Identify which cell holds the provided text, then report its [X, Y] central coordinate. 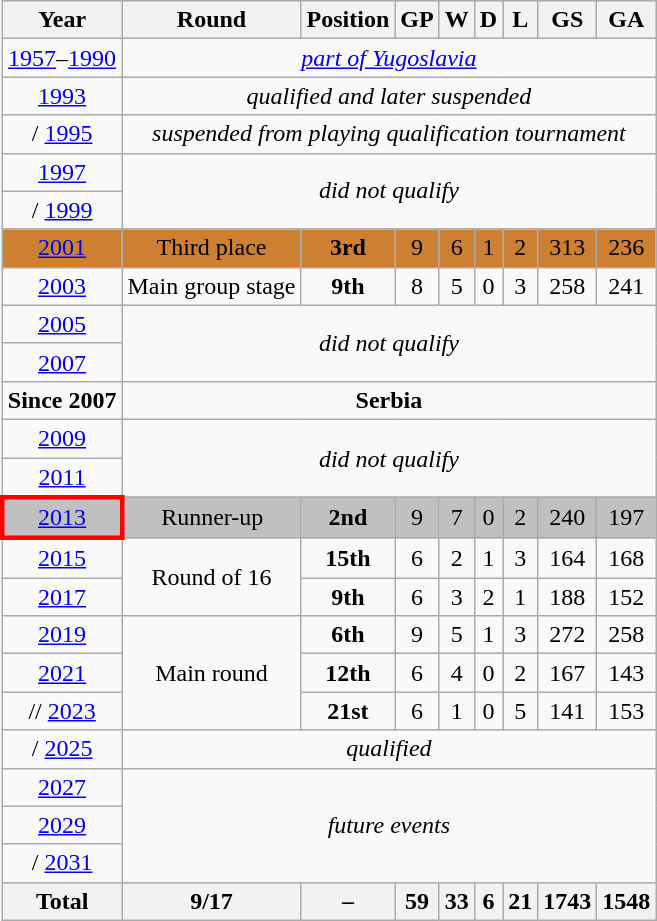
2001 [62, 248]
Round [212, 20]
1957–1990 [62, 58]
Since 2007 [62, 400]
2021 [62, 673]
59 [417, 901]
Year [62, 20]
future events [389, 825]
188 [568, 597]
12th [348, 673]
2009 [62, 438]
qualified [389, 749]
GA [626, 20]
// 2023 [62, 711]
Serbia [389, 400]
/ 2031 [62, 863]
2007 [62, 362]
240 [568, 518]
2017 [62, 597]
part of Yugoslavia [389, 58]
313 [568, 248]
Round of 16 [212, 577]
8 [417, 286]
GP [417, 20]
15th [348, 558]
272 [568, 635]
L [520, 20]
1997 [62, 172]
2027 [62, 787]
/ 1999 [62, 210]
2029 [62, 825]
152 [626, 597]
197 [626, 518]
7 [456, 518]
168 [626, 558]
143 [626, 673]
2003 [62, 286]
241 [626, 286]
21 [520, 901]
2005 [62, 324]
Main round [212, 673]
D [488, 20]
1743 [568, 901]
9/17 [212, 901]
141 [568, 711]
GS [568, 20]
Main group stage [212, 286]
2015 [62, 558]
Position [348, 20]
167 [568, 673]
4 [456, 673]
153 [626, 711]
3rd [348, 248]
W [456, 20]
qualified and later suspended [389, 96]
2013 [62, 518]
Runner-up [212, 518]
164 [568, 558]
/ 2025 [62, 749]
Total [62, 901]
1548 [626, 901]
21st [348, 711]
Third place [212, 248]
33 [456, 901]
2011 [62, 478]
/ 1995 [62, 134]
236 [626, 248]
2019 [62, 635]
6th [348, 635]
– [348, 901]
1993 [62, 96]
suspended from playing qualification tournament [389, 134]
2nd [348, 518]
